Extract the (X, Y) coordinate from the center of the cell holding the provided text.  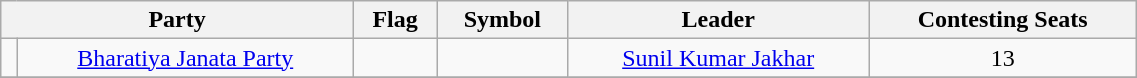
Bharatiya Janata Party (185, 58)
Contesting Seats (1003, 20)
Flag (395, 20)
Sunil Kumar Jakhar (718, 58)
Leader (718, 20)
Party (178, 20)
13 (1003, 58)
Symbol (502, 20)
